Extract the [x, y] coordinate from the center of the cell holding the provided text.  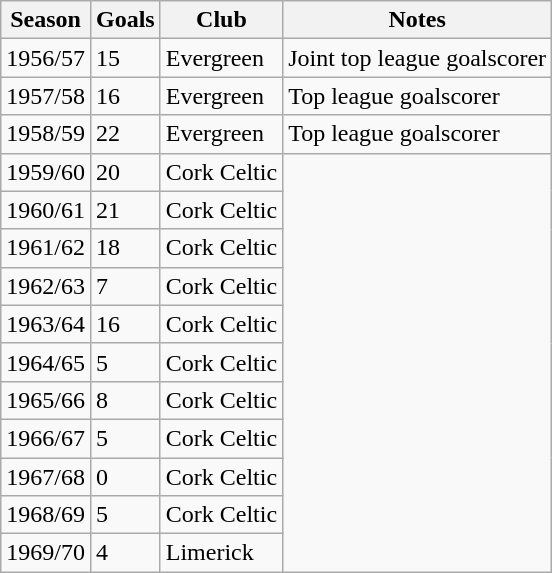
7 [125, 286]
1960/61 [46, 210]
Club [221, 20]
1957/58 [46, 96]
1963/64 [46, 324]
1962/63 [46, 286]
1967/68 [46, 477]
4 [125, 553]
Limerick [221, 553]
0 [125, 477]
1965/66 [46, 400]
1956/57 [46, 58]
22 [125, 134]
1961/62 [46, 248]
1959/60 [46, 172]
1966/67 [46, 438]
1968/69 [46, 515]
1958/59 [46, 134]
Notes [418, 20]
1964/65 [46, 362]
Goals [125, 20]
15 [125, 58]
18 [125, 248]
20 [125, 172]
21 [125, 210]
1969/70 [46, 553]
Season [46, 20]
8 [125, 400]
Joint top league goalscorer [418, 58]
